Extract the (X, Y) coordinate from the center of the cell holding the provided text.  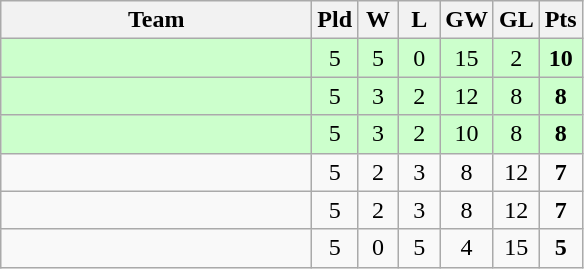
Pld (335, 20)
Pts (560, 20)
GL (516, 20)
GW (467, 20)
Team (156, 20)
W (378, 20)
4 (467, 248)
L (420, 20)
